Extract the (x, y) coordinate from the center of the cell holding the provided text.  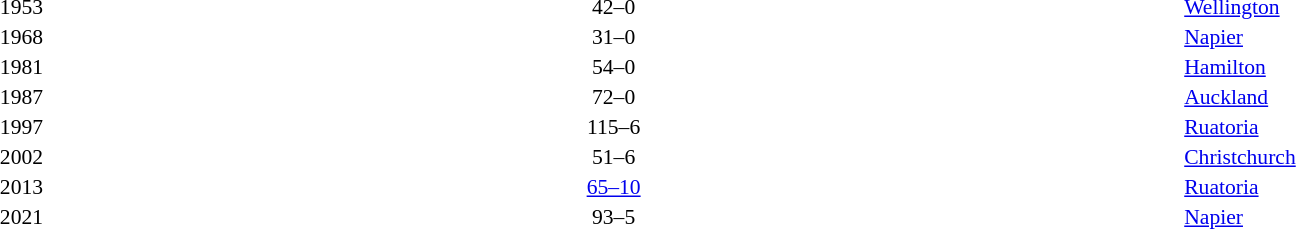
51–6 (614, 157)
72–0 (614, 97)
65–10 (614, 187)
31–0 (614, 37)
54–0 (614, 67)
115–6 (614, 127)
